Find where the given text appears and provide that cell's center as (x, y) coordinate. 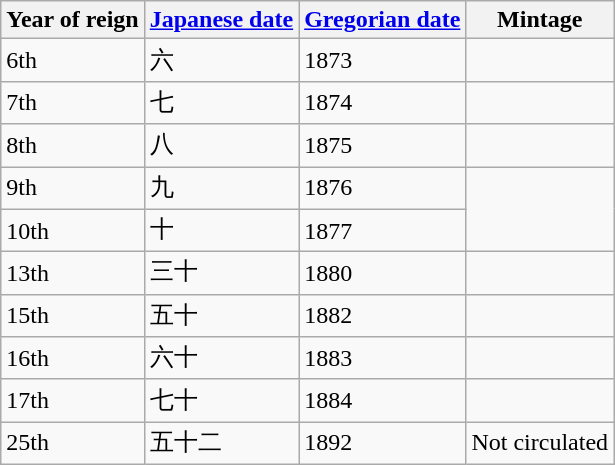
七 (221, 102)
1884 (382, 400)
9th (72, 188)
Year of reign (72, 20)
10th (72, 230)
十 (221, 230)
Gregorian date (382, 20)
16th (72, 358)
7th (72, 102)
八 (221, 146)
1876 (382, 188)
1892 (382, 444)
1874 (382, 102)
七十 (221, 400)
6th (72, 60)
25th (72, 444)
8th (72, 146)
13th (72, 274)
五十 (221, 316)
三十 (221, 274)
15th (72, 316)
Mintage (540, 20)
1880 (382, 274)
1883 (382, 358)
五十二 (221, 444)
1882 (382, 316)
六十 (221, 358)
Japanese date (221, 20)
1877 (382, 230)
六 (221, 60)
1875 (382, 146)
九 (221, 188)
Not circulated (540, 444)
17th (72, 400)
1873 (382, 60)
